Return (X, Y) of the center of cell containing provided text 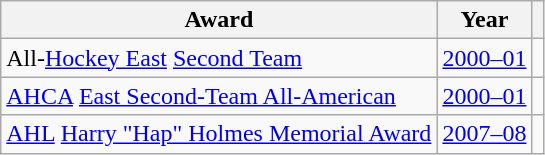
AHL Harry "Hap" Holmes Memorial Award (219, 134)
2007–08 (484, 134)
AHCA East Second-Team All-American (219, 96)
Year (484, 20)
All-Hockey East Second Team (219, 58)
Award (219, 20)
